Extract the [X, Y] coordinate from the center of the cell holding the provided text.  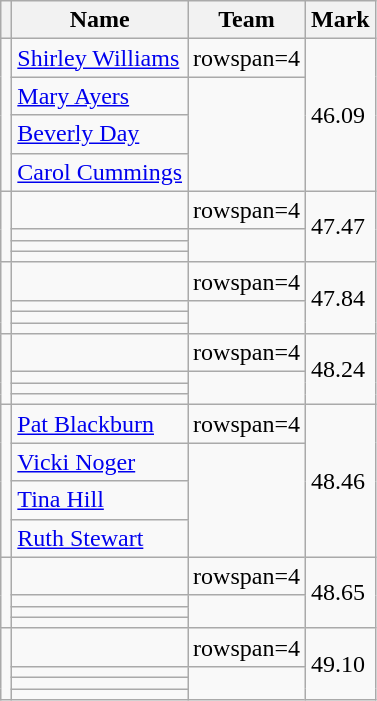
Carol Cummings [100, 172]
Ruth Stewart [100, 538]
Vicki Noger [100, 462]
46.09 [340, 115]
49.10 [340, 664]
Mark [340, 20]
Team [247, 20]
Name [100, 20]
Pat Blackburn [100, 424]
47.47 [340, 226]
48.46 [340, 481]
47.84 [340, 298]
Beverly Day [100, 134]
Shirley Williams [100, 58]
48.24 [340, 370]
Tina Hill [100, 500]
48.65 [340, 592]
Mary Ayers [100, 96]
